Output the [X, Y] coordinate of the center of the cell containing the given text.  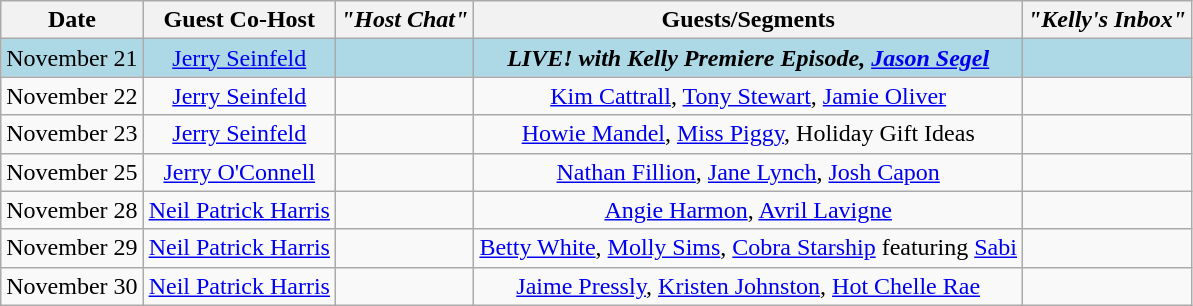
"Kelly's Inbox" [1106, 20]
"Host Chat" [404, 20]
Betty White, Molly Sims, Cobra Starship featuring Sabi [748, 248]
November 25 [72, 172]
November 30 [72, 286]
Jaime Pressly, Kristen Johnston, Hot Chelle Rae [748, 286]
November 22 [72, 96]
Date [72, 20]
Jerry O'Connell [239, 172]
LIVE! with Kelly Premiere Episode, Jason Segel [748, 58]
Howie Mandel, Miss Piggy, Holiday Gift Ideas [748, 134]
November 23 [72, 134]
Guests/Segments [748, 20]
Kim Cattrall, Tony Stewart, Jamie Oliver [748, 96]
Nathan Fillion, Jane Lynch, Josh Capon [748, 172]
November 28 [72, 210]
Guest Co-Host [239, 20]
November 21 [72, 58]
November 29 [72, 248]
Angie Harmon, Avril Lavigne [748, 210]
